Provide the (X, Y) coordinate of the cell's center where the given text is located.  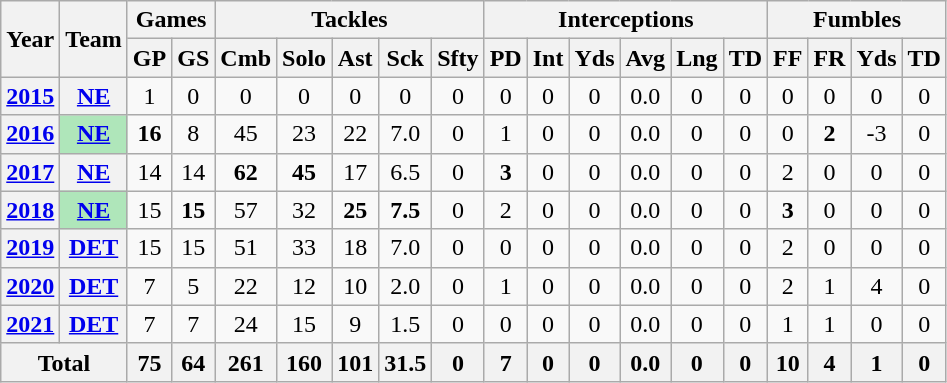
GS (194, 58)
2015 (30, 96)
64 (194, 362)
Games (170, 20)
25 (356, 210)
2021 (30, 324)
2018 (30, 210)
2019 (30, 248)
18 (356, 248)
5 (194, 286)
51 (246, 248)
Sck (406, 58)
1.5 (406, 324)
Int (548, 58)
16 (149, 134)
23 (304, 134)
Tackles (350, 20)
Solo (304, 58)
62 (246, 172)
Total (64, 362)
7.5 (406, 210)
2.0 (406, 286)
2020 (30, 286)
8 (194, 134)
2016 (30, 134)
Cmb (246, 58)
57 (246, 210)
6.5 (406, 172)
12 (304, 286)
FR (830, 58)
9 (356, 324)
32 (304, 210)
33 (304, 248)
31.5 (406, 362)
101 (356, 362)
GP (149, 58)
75 (149, 362)
261 (246, 362)
Team (94, 39)
160 (304, 362)
-3 (876, 134)
24 (246, 324)
Avg (646, 58)
Ast (356, 58)
17 (356, 172)
FF (788, 58)
Sfty (458, 58)
2017 (30, 172)
Fumbles (858, 20)
Lng (697, 58)
PD (506, 58)
Year (30, 39)
Interceptions (626, 20)
